From the cell containing the given text, extract its center point as (x, y) coordinate. 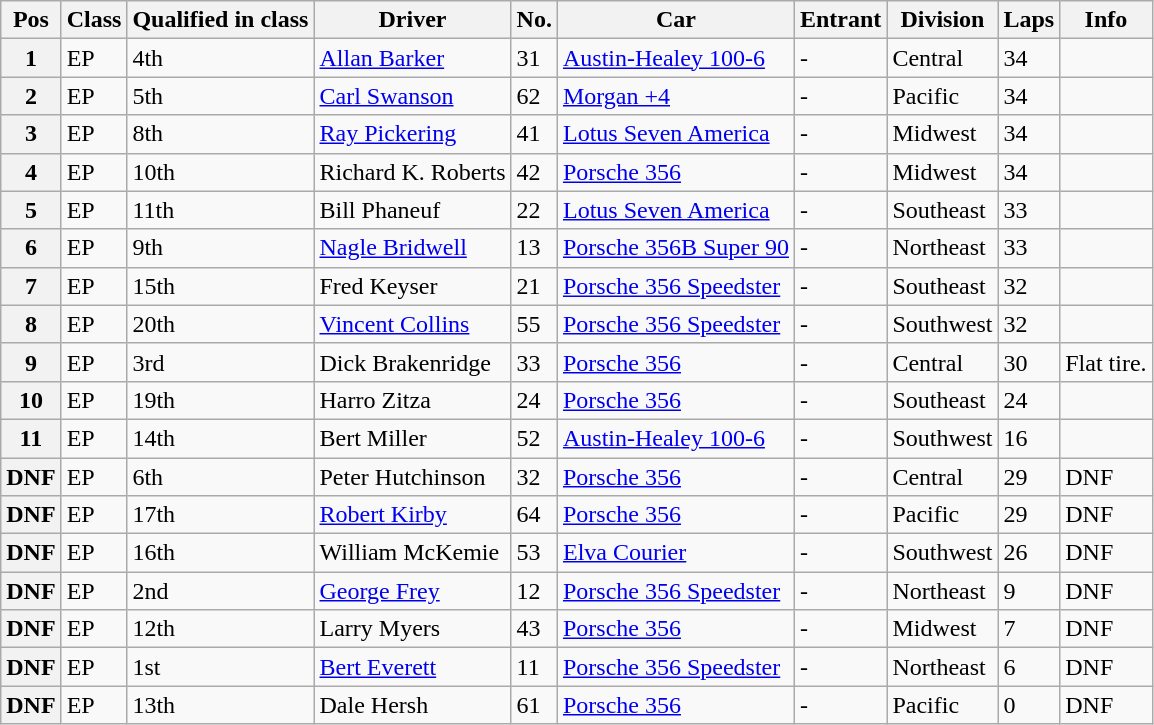
6th (220, 477)
Peter Hutchinson (412, 477)
2 (31, 96)
15th (220, 286)
4 (31, 172)
3 (31, 134)
16 (1029, 438)
5 (31, 210)
1 (31, 58)
61 (534, 705)
5th (220, 96)
10 (31, 400)
Class (94, 20)
Larry Myers (412, 629)
9th (220, 248)
10th (220, 172)
No. (534, 20)
Flat tire. (1106, 362)
Laps (1029, 20)
Vincent Collins (412, 324)
1st (220, 667)
Division (942, 20)
Car (676, 20)
43 (534, 629)
41 (534, 134)
Robert Kirby (412, 515)
Richard K. Roberts (412, 172)
8 (31, 324)
Nagle Bridwell (412, 248)
2nd (220, 591)
20th (220, 324)
52 (534, 438)
Porsche 356B Super 90 (676, 248)
16th (220, 553)
64 (534, 515)
31 (534, 58)
13th (220, 705)
55 (534, 324)
19th (220, 400)
Morgan +4 (676, 96)
Info (1106, 20)
Dale Hersh (412, 705)
Allan Barker (412, 58)
Pos (31, 20)
William McKemie (412, 553)
Bill Phaneuf (412, 210)
George Frey (412, 591)
Ray Pickering (412, 134)
22 (534, 210)
11th (220, 210)
Driver (412, 20)
Harro Zitza (412, 400)
Dick Brakenridge (412, 362)
Bert Miller (412, 438)
13 (534, 248)
Elva Courier (676, 553)
8th (220, 134)
12 (534, 591)
17th (220, 515)
30 (1029, 362)
62 (534, 96)
Fred Keyser (412, 286)
Qualified in class (220, 20)
53 (534, 553)
14th (220, 438)
4th (220, 58)
Bert Everett (412, 667)
21 (534, 286)
26 (1029, 553)
42 (534, 172)
0 (1029, 705)
Entrant (840, 20)
Carl Swanson (412, 96)
3rd (220, 362)
12th (220, 629)
